Search for the cell housing the specified text and yield its [x, y] center coordinate. 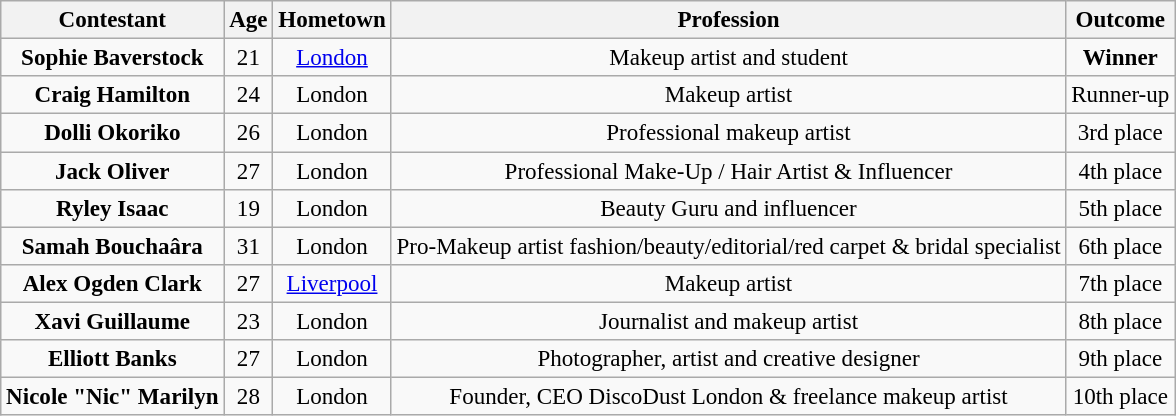
Photographer, artist and creative designer [728, 359]
8th place [1120, 322]
Profession [728, 20]
6th place [1120, 246]
26 [248, 133]
Hometown [332, 20]
Sophie Baverstock [112, 58]
23 [248, 322]
9th place [1120, 359]
Runner-up [1120, 95]
Age [248, 20]
Journalist and makeup artist [728, 322]
28 [248, 397]
10th place [1120, 397]
Ryley Isaac [112, 209]
Xavi Guillaume [112, 322]
Pro-Makeup artist fashion/beauty/editorial/red carpet & bridal specialist [728, 246]
31 [248, 246]
3rd place [1120, 133]
Elliott Banks [112, 359]
Alex Ogden Clark [112, 284]
7th place [1120, 284]
4th place [1120, 171]
21 [248, 58]
19 [248, 209]
Jack Oliver [112, 171]
Winner [1120, 58]
Dolli Okoriko [112, 133]
Liverpool [332, 284]
Professional makeup artist [728, 133]
Outcome [1120, 20]
Samah Bouchaâra [112, 246]
Beauty Guru and influencer [728, 209]
Founder, CEO DiscoDust London & freelance makeup artist [728, 397]
5th place [1120, 209]
Craig Hamilton [112, 95]
Professional Make-Up / Hair Artist & Influencer [728, 171]
Nicole "Nic" Marilyn [112, 397]
Makeup artist and student [728, 58]
Contestant [112, 20]
24 [248, 95]
